From the cell containing the given text, extract its center point as [X, Y] coordinate. 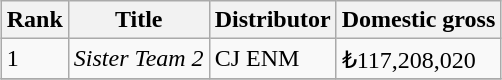
Sister Team 2 [138, 59]
1 [34, 59]
Title [138, 20]
CJ ENM [272, 59]
₺117,208,020 [418, 59]
Rank [34, 20]
Distributor [272, 20]
Domestic gross [418, 20]
